For the text-containing cell, return its midpoint in (x, y) coordinate format. 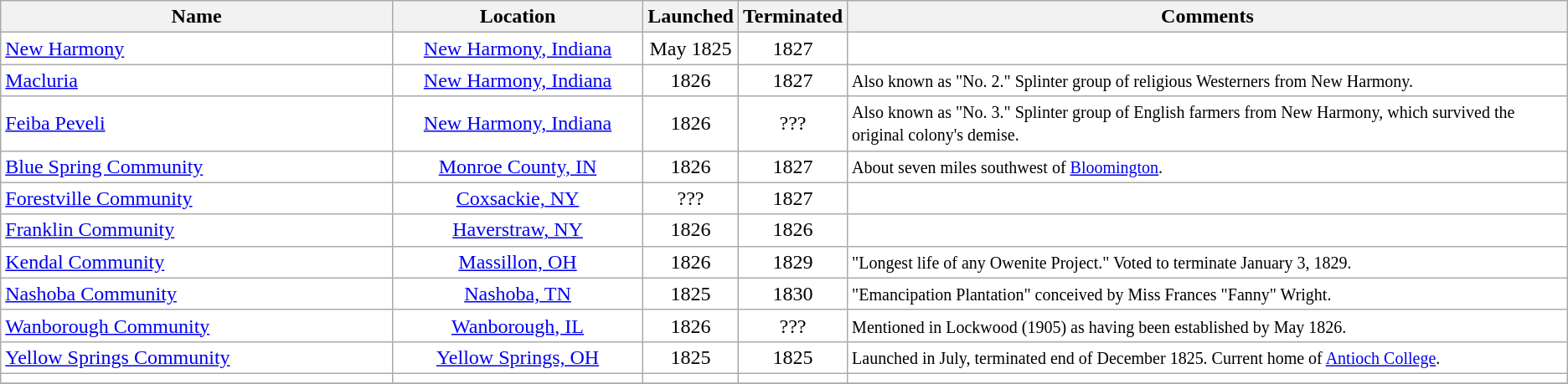
Feiba Peveli (197, 124)
"Emancipation Plantation" conceived by Miss Frances "Fanny" Wright. (1208, 294)
"Longest life of any Owenite Project." Voted to terminate January 3, 1829. (1208, 262)
Yellow Springs, OH (518, 357)
Name (197, 17)
Nashoba Community (197, 294)
Massillon, OH (518, 262)
1829 (792, 262)
1830 (792, 294)
Comments (1208, 17)
Haverstraw, NY (518, 230)
Nashoba, TN (518, 294)
Wanborough Community (197, 325)
Forestville Community (197, 198)
Wanborough, IL (518, 325)
Coxsackie, NY (518, 198)
Launched in July, terminated end of December 1825. Current home of Antioch College. (1208, 357)
New Harmony (197, 49)
Yellow Springs Community (197, 357)
About seven miles southwest of Bloomington. (1208, 166)
Location (518, 17)
Blue Spring Community (197, 166)
Mentioned in Lockwood (1905) as having been established by May 1826. (1208, 325)
Also known as "No. 2." Splinter group of religious Westerners from New Harmony. (1208, 80)
Macluria (197, 80)
Terminated (792, 17)
May 1825 (691, 49)
Launched (691, 17)
Also known as "No. 3." Splinter group of English farmers from New Harmony, which survived the original colony's demise. (1208, 124)
Kendal Community (197, 262)
Franklin Community (197, 230)
Monroe County, IN (518, 166)
